Return [x, y] of the center of cell containing provided text 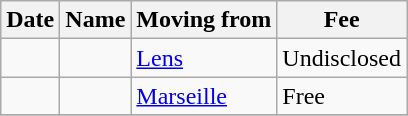
Date [30, 20]
Free [342, 96]
Marseille [204, 96]
Moving from [204, 20]
Fee [342, 20]
Lens [204, 58]
Undisclosed [342, 58]
Name [96, 20]
